Extract the [x, y] coordinate from the center of the cell holding the provided text.  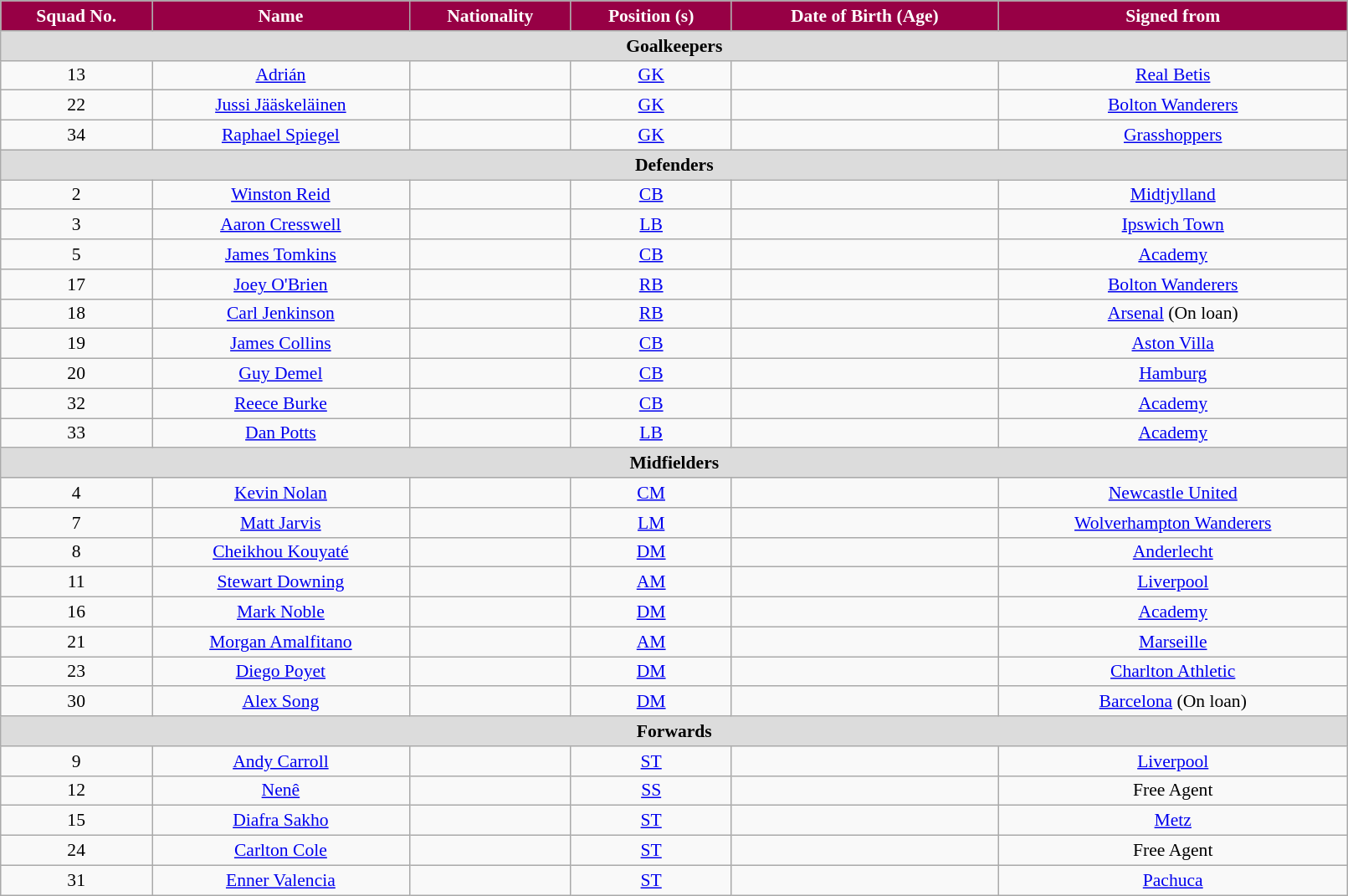
LM [651, 523]
4 [77, 493]
7 [77, 523]
Date of Birth (Age) [865, 16]
Morgan Amalfitano [281, 642]
James Tomkins [281, 254]
20 [77, 374]
Carlton Cole [281, 851]
18 [77, 314]
Midtjylland [1173, 195]
Raphael Spiegel [281, 136]
CM [651, 493]
Winston Reid [281, 195]
Signed from [1173, 16]
23 [77, 672]
Position (s) [651, 16]
Dan Potts [281, 433]
Ipswich Town [1173, 225]
Aaron Cresswell [281, 225]
Guy Demel [281, 374]
Nenê [281, 791]
Charlton Athletic [1173, 672]
31 [77, 880]
James Collins [281, 344]
Newcastle United [1173, 493]
Mark Noble [281, 612]
Forwards [674, 731]
9 [77, 761]
Diafra Sakho [281, 821]
33 [77, 433]
15 [77, 821]
Joey O'Brien [281, 284]
3 [77, 225]
21 [77, 642]
Matt Jarvis [281, 523]
Metz [1173, 821]
Pachuca [1173, 880]
12 [77, 791]
Adrián [281, 75]
Defenders [674, 165]
34 [77, 136]
19 [77, 344]
Diego Poyet [281, 672]
11 [77, 582]
Grasshoppers [1173, 136]
Enner Valencia [281, 880]
Anderlecht [1173, 552]
8 [77, 552]
SS [651, 791]
Name [281, 16]
Wolverhampton Wanderers [1173, 523]
Andy Carroll [281, 761]
32 [77, 403]
Carl Jenkinson [281, 314]
Cheikhou Kouyaté [281, 552]
30 [77, 702]
Real Betis [1173, 75]
Kevin Nolan [281, 493]
Aston Villa [1173, 344]
Goalkeepers [674, 46]
Jussi Jääskeläinen [281, 105]
Hamburg [1173, 374]
5 [77, 254]
Nationality [490, 16]
17 [77, 284]
Barcelona (On loan) [1173, 702]
Marseille [1173, 642]
Midfielders [674, 463]
Arsenal (On loan) [1173, 314]
Stewart Downing [281, 582]
2 [77, 195]
13 [77, 75]
22 [77, 105]
Alex Song [281, 702]
Reece Burke [281, 403]
Squad No. [77, 16]
16 [77, 612]
24 [77, 851]
